Scan for the cell matching the given text and deliver its (x, y) coordinate at center. 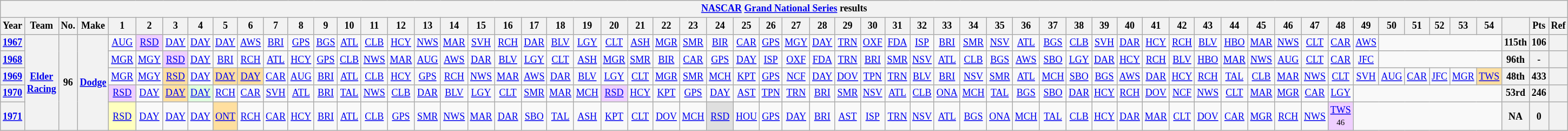
1967 (13, 42)
96 (68, 82)
TWS (1489, 76)
38 (1079, 26)
19 (587, 26)
No. (68, 26)
Elder Racing (41, 82)
17 (535, 26)
21 (641, 26)
1971 (13, 116)
HOU (747, 116)
8 (301, 26)
NASCAR Grand National Series results (785, 9)
35 (1000, 26)
44 (1235, 26)
4 (200, 26)
96th (1516, 60)
47 (1315, 26)
13 (427, 26)
10 (350, 26)
TWS46 (1341, 116)
5 (225, 26)
36 (1026, 26)
20 (614, 26)
115th (1516, 42)
34 (973, 26)
6 (250, 26)
11 (374, 26)
32 (922, 26)
Pts (1539, 26)
22 (667, 26)
1968 (13, 60)
46 (1288, 26)
41 (1156, 26)
28 (822, 26)
51 (1417, 26)
50 (1392, 26)
ONT (225, 116)
39 (1105, 26)
15 (481, 26)
29 (848, 26)
31 (897, 26)
106 (1539, 42)
53 (1463, 26)
9 (326, 26)
NA (1516, 116)
48th (1516, 76)
30 (872, 26)
Ref (1558, 26)
23 (693, 26)
53rd (1516, 93)
3 (175, 26)
246 (1539, 93)
14 (454, 26)
49 (1366, 26)
18 (561, 26)
1969 (13, 76)
37 (1053, 26)
33 (947, 26)
433 (1539, 76)
52 (1440, 26)
26 (770, 26)
42 (1182, 26)
1970 (13, 93)
25 (747, 26)
54 (1489, 26)
0 (1539, 116)
40 (1130, 26)
43 (1208, 26)
2 (149, 26)
7 (276, 26)
48 (1341, 26)
27 (796, 26)
1 (122, 26)
45 (1261, 26)
Dodge (93, 82)
16 (508, 26)
Make (93, 26)
- (1539, 60)
24 (720, 26)
12 (401, 26)
Team (41, 26)
Year (13, 26)
